Scan for the cell matching the given text and deliver its (x, y) coordinate at center. 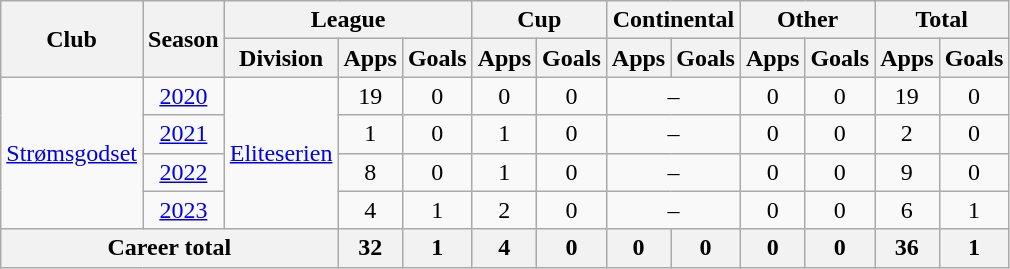
8 (370, 172)
Strømsgodset (72, 153)
Continental (673, 20)
Season (183, 39)
Cup (539, 20)
Career total (170, 248)
2022 (183, 172)
Other (807, 20)
2021 (183, 134)
Club (72, 39)
2023 (183, 210)
League (348, 20)
2020 (183, 96)
6 (907, 210)
Division (281, 58)
36 (907, 248)
Eliteserien (281, 153)
32 (370, 248)
9 (907, 172)
Total (942, 20)
